Capture the cell that displays the provided text and extract its (x, y) central coordinate. 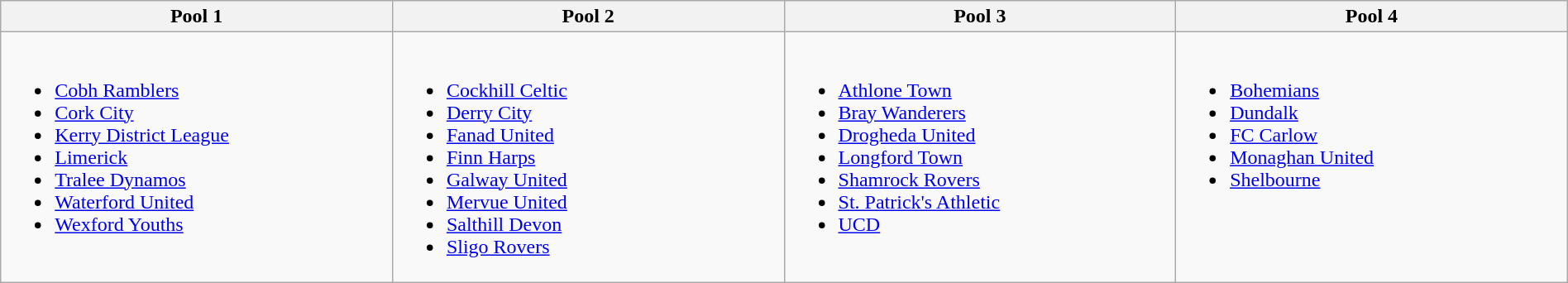
Cobh RamblersCork CityKerry District LeagueLimerickTralee DynamosWaterford UnitedWexford Youths (197, 157)
Athlone TownBray WanderersDrogheda UnitedLongford TownShamrock RoversSt. Patrick's AthleticUCD (980, 157)
Cockhill CelticDerry CityFanad UnitedFinn HarpsGalway UnitedMervue UnitedSalthill DevonSligo Rovers (588, 157)
BohemiansDundalkFC CarlowMonaghan UnitedShelbourne (1372, 157)
Pool 2 (588, 17)
Pool 4 (1372, 17)
Pool 3 (980, 17)
Pool 1 (197, 17)
